Capture the cell that displays the provided text and extract its (X, Y) central coordinate. 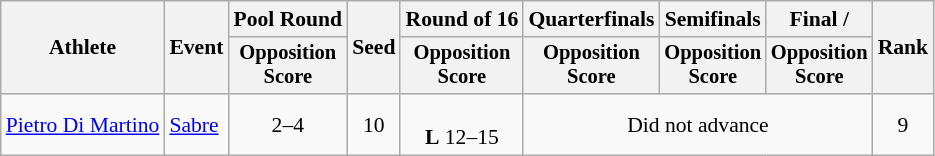
L 12–15 (462, 124)
Seed (374, 48)
Round of 16 (462, 19)
Rank (904, 48)
Pietro Di Martino (83, 124)
Did not advance (698, 124)
Final / (820, 19)
2–4 (288, 124)
9 (904, 124)
Quarterfinals (591, 19)
Event (196, 48)
Sabre (196, 124)
10 (374, 124)
Pool Round (288, 19)
Semifinals (712, 19)
Athlete (83, 48)
